For the text-containing cell, return its midpoint in [x, y] coordinate format. 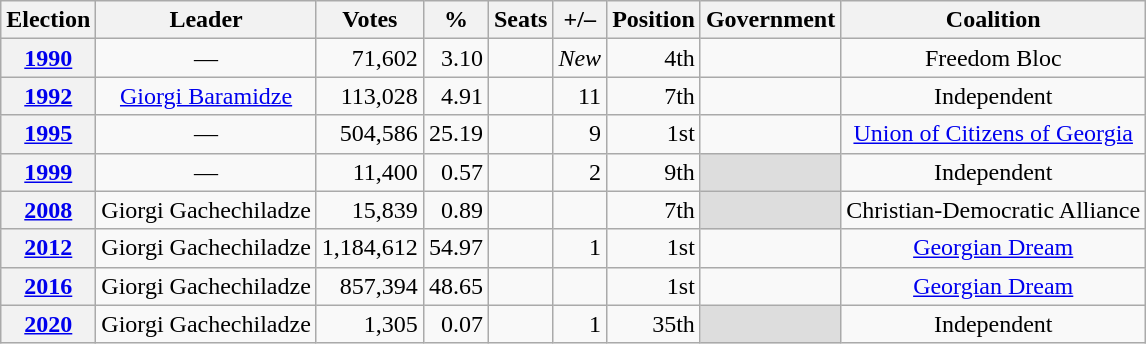
54.97 [456, 248]
11,400 [370, 172]
0.57 [456, 172]
Christian-Democratic Alliance [994, 210]
504,586 [370, 134]
3.10 [456, 58]
2008 [48, 210]
Position [654, 20]
2 [580, 172]
15,839 [370, 210]
1,184,612 [370, 248]
71,602 [370, 58]
4th [654, 58]
4.91 [456, 96]
Coalition [994, 20]
Government [770, 20]
Giorgi Baramidze [206, 96]
New [580, 58]
1992 [48, 96]
35th [654, 324]
1995 [48, 134]
0.07 [456, 324]
2020 [48, 324]
11 [580, 96]
1999 [48, 172]
9th [654, 172]
113,028 [370, 96]
9 [580, 134]
25.19 [456, 134]
Seats [520, 20]
+/– [580, 20]
857,394 [370, 286]
% [456, 20]
Leader [206, 20]
48.65 [456, 286]
0.89 [456, 210]
1,305 [370, 324]
Votes [370, 20]
Election [48, 20]
1990 [48, 58]
Union of Citizens of Georgia [994, 134]
Freedom Bloc [994, 58]
2016 [48, 286]
2012 [48, 248]
